Return the (X, Y) coordinate for the center point of the cell that contains the specified text.  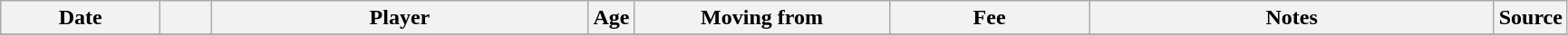
Date (81, 18)
Age (611, 18)
Notes (1292, 18)
Source (1530, 18)
Fee (990, 18)
Moving from (761, 18)
Player (400, 18)
